Identify which cell holds the provided text, then report its (X, Y) central coordinate. 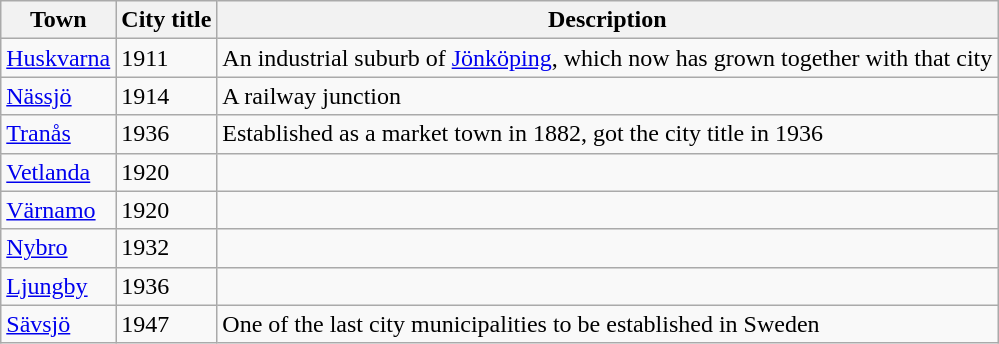
Nybro (58, 248)
1947 (166, 324)
1932 (166, 248)
Vetlanda (58, 172)
1914 (166, 96)
Town (58, 20)
Ljungby (58, 286)
One of the last city municipalities to be established in Sweden (608, 324)
Description (608, 20)
Nässjö (58, 96)
Huskvarna (58, 58)
An industrial suburb of Jönköping, which now has grown together with that city (608, 58)
Established as a market town in 1882, got the city title in 1936 (608, 134)
Tranås (58, 134)
City title (166, 20)
A railway junction (608, 96)
1911 (166, 58)
Värnamo (58, 210)
Sävsjö (58, 324)
